Scan for the cell matching the given text and deliver its (x, y) coordinate at center. 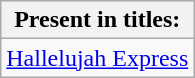
Present in titles: (98, 20)
Hallelujah Express (98, 58)
